Find where the given text appears and provide that cell's center as [x, y] coordinate. 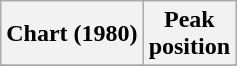
Peakposition [189, 34]
Chart (1980) [72, 34]
